Identify which cell holds the provided text, then report its [X, Y] central coordinate. 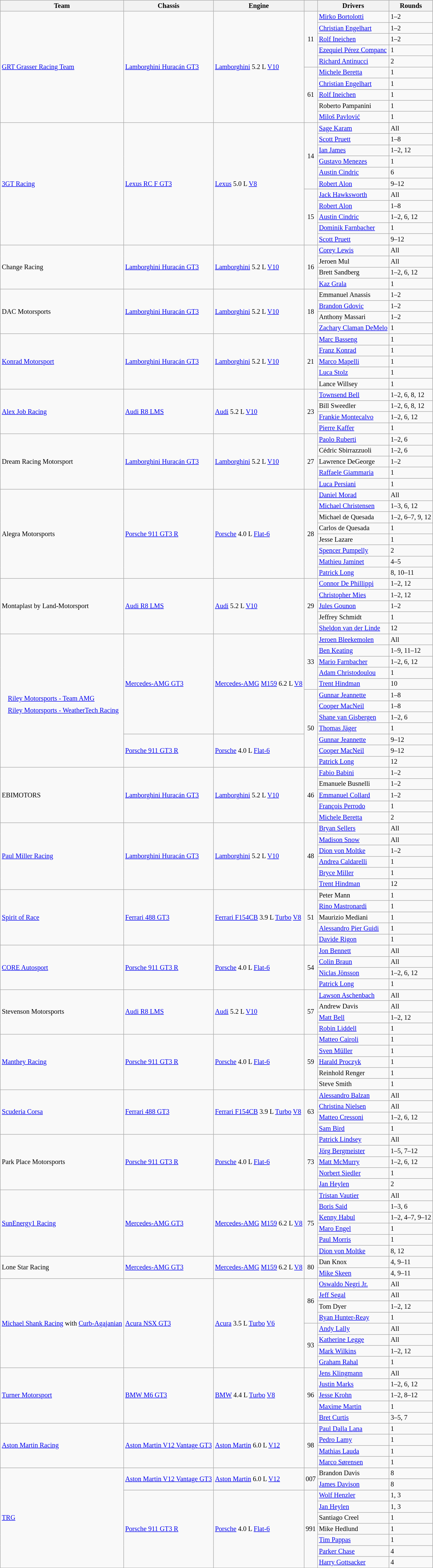
Brandon Davis [353, 1473]
1–9, 11–12 [411, 650]
Kaz Grala [353, 284]
Mark Wilkins [353, 1351]
Mathieu Jaminet [353, 562]
Paolo Ruberti [353, 439]
Frankie Montecalvo [353, 417]
Oswaldo Negri Jr. [353, 1284]
Pierre Kaffer [353, 428]
Alessandro Pier Guidi [353, 929]
Riley Motorsports - Team AMG [63, 699]
Luca Persiani [353, 484]
Connor De Phillippi [353, 584]
Maro Engel [353, 1229]
Matteo Cairoli [353, 1039]
15 [311, 217]
Franz Konrad [353, 350]
Gustavo Menezes [353, 162]
Konrad Motorsport [62, 361]
Thomas Jäger [353, 728]
Emmanuel Anassis [353, 295]
Bryce Miller [353, 873]
28 [311, 534]
33 [311, 662]
Katherine Legge [353, 1340]
Jesse Lazare [353, 539]
Ezequiel Pérez Companc [353, 50]
73 [311, 1162]
Lone Star Racing [62, 1268]
98 [311, 1445]
14 [311, 156]
Mike Skeen [353, 1273]
Acura NSX GT3 [169, 1323]
Marc Basseng [353, 339]
Lawson Aschenbach [353, 995]
Parker Chase [353, 1551]
Riley Motorsports - Team AMG Riley Motorsports - WeatherTech Racing [62, 701]
Drivers [353, 6]
Aston Martin Racing [62, 1445]
Michael Christensen [353, 506]
Zachary Claman DeMelo [353, 328]
Marco Sørensen [353, 1462]
Robin Liddell [353, 1029]
48 [311, 856]
Ryan Hunter-Reay [353, 1318]
Paul Dalla Lana [353, 1429]
Jeroen Mul [353, 261]
Reinhold Renger [353, 1073]
Montaplast by Land-Motorsport [62, 606]
Sheldon van der Linde [353, 628]
Jon Bennett [353, 951]
Christina Nielsen [353, 1106]
1–3, 6 [411, 1206]
Emanuele Busnelli [353, 784]
75 [311, 1223]
21 [311, 361]
Bret Curtis [353, 1418]
Pedro Lamy [353, 1440]
Roberto Pampanini [353, 106]
Bryan Sellers [353, 828]
Andrea Caldarelli [353, 862]
Matt Bell [353, 1017]
Shane van Gisbergen [353, 717]
18 [311, 311]
8, 10–11 [411, 573]
6 [411, 172]
TRG [62, 1517]
57 [311, 1012]
46 [311, 795]
11 [311, 39]
Sven Müller [353, 1051]
Michael Shank Racing with Curb-Agajanian [62, 1323]
Lawrence DeGeorge [353, 461]
Team [62, 6]
Harry Gottsacker [353, 1562]
Turner Motorsport [62, 1395]
Jens Klingmann [353, 1373]
991 [311, 1529]
Lexus 5.0 L V8 [259, 184]
Alegra Motorsports [62, 534]
Brandon Gdovic [353, 306]
1–2, 6–7, 9, 12 [411, 517]
Mirko Bortolotti [353, 17]
Jesse Krohn [353, 1395]
Lance Willsey [353, 384]
Acura 3.5 L Turbo V6 [259, 1323]
59 [311, 1062]
Mario Farnbacher [353, 662]
Rounds [411, 6]
16 [311, 267]
EBIMOTORS [62, 795]
Townsend Bell [353, 395]
Luca Stolz [353, 373]
Justin Marks [353, 1384]
Daniel Morad [353, 495]
BMW M6 GT3 [169, 1395]
Ian James [353, 150]
Santiago Creel [353, 1518]
Sage Karam [353, 128]
Park Place Motorsports [62, 1162]
Andrew Davis [353, 1006]
96 [311, 1395]
Boris Said [353, 1206]
Dan Knox [353, 1262]
Cédric Sbirrazzuoli [353, 451]
Paul Miller Racing [62, 856]
François Perrodo [353, 806]
Steve Smith [353, 1084]
Maurizio Mediani [353, 917]
Lexus RC F GT3 [169, 184]
Change Racing [62, 267]
Riley Motorsports - WeatherTech Racing [63, 710]
Andy Lally [353, 1329]
1–3, 6, 12 [411, 506]
Patrick Lindsey [353, 1140]
Jeffrey Schmidt [353, 617]
1–5, 7–12 [411, 1151]
Marco Mapelli [353, 361]
Richard Antinucci [353, 61]
27 [311, 461]
CORE Autosport [62, 967]
Tristan Vautier [353, 1195]
Alessandro Balzan [353, 1095]
Paul Morris [353, 1240]
Madison Snow [353, 840]
Carlos de Quesada [353, 528]
86 [311, 1301]
Brett Sandberg [353, 273]
8, 12 [411, 1251]
Mathias Lauda [353, 1451]
Chassis [169, 6]
1–2, 8–12 [411, 1395]
Sam Bird [353, 1129]
Scuderia Corsa [62, 1112]
Dominik Farnbacher [353, 228]
Rino Mastronardi [353, 906]
Graham Rahal [353, 1362]
23 [311, 412]
Fabio Babini [353, 773]
Jeroen Bleekemolen [353, 639]
Anthony Massari [353, 317]
Christopher Mies [353, 595]
Peter Mann [353, 895]
Emmanuel Collard [353, 795]
Spirit of Race [62, 917]
Davide Rigon [353, 939]
Niclas Jönsson [353, 973]
93 [311, 1345]
Raffaele Giammaria [353, 473]
Kenny Habul [353, 1218]
Ben Keating [353, 650]
Michael de Quesada [353, 517]
Matteo Cressoni [353, 1117]
29 [311, 606]
Wolf Henzler [353, 1495]
Mike Hedlund [353, 1529]
3–5, 7 [411, 1418]
Jack Hawksworth [353, 195]
Miloš Pavlović [353, 117]
Adam Christodoulou [353, 673]
54 [311, 967]
Tim Pappas [353, 1540]
SunEnergy1 Racing [62, 1223]
1–2, 4–7, 9–12 [411, 1218]
Tom Dyer [353, 1306]
Manthey Racing [62, 1062]
63 [311, 1112]
Harald Proczyk [353, 1062]
Matt McMurry [353, 1162]
James Davison [353, 1484]
Jörg Bergmeister [353, 1151]
GRT Grasser Racing Team [62, 67]
51 [311, 917]
Corey Lewis [353, 250]
Engine [259, 6]
BMW 4.4 L Turbo V8 [259, 1395]
Spencer Pumpelly [353, 551]
61 [311, 94]
10 [411, 684]
Stevenson Motorsports [62, 1012]
Dream Racing Motorsport [62, 461]
Jules Gounon [353, 606]
Alex Job Racing [62, 412]
4–5 [411, 562]
007 [311, 1478]
Norbert Siedler [353, 1173]
Colin Braun [353, 962]
Maxime Martin [353, 1406]
Jeff Segal [353, 1295]
50 [311, 728]
3GT Racing [62, 184]
Bill Sweedler [353, 406]
DAC Motorsports [62, 311]
80 [311, 1268]
